Detect which cell encompasses the target text, then output its (x, y) center coordinate. 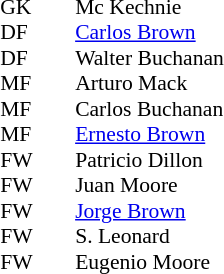
Carlos Buchanan (150, 109)
Arturo Mack (150, 83)
Ernesto Brown (150, 135)
Carlos Brown (150, 33)
Patricio Dillon (150, 160)
Walter Buchanan (150, 58)
S. Leonard (150, 237)
Jorge Brown (150, 211)
Juan Moore (150, 185)
